Determine the (X, Y) coordinate at the center of the cell enclosing the given text.  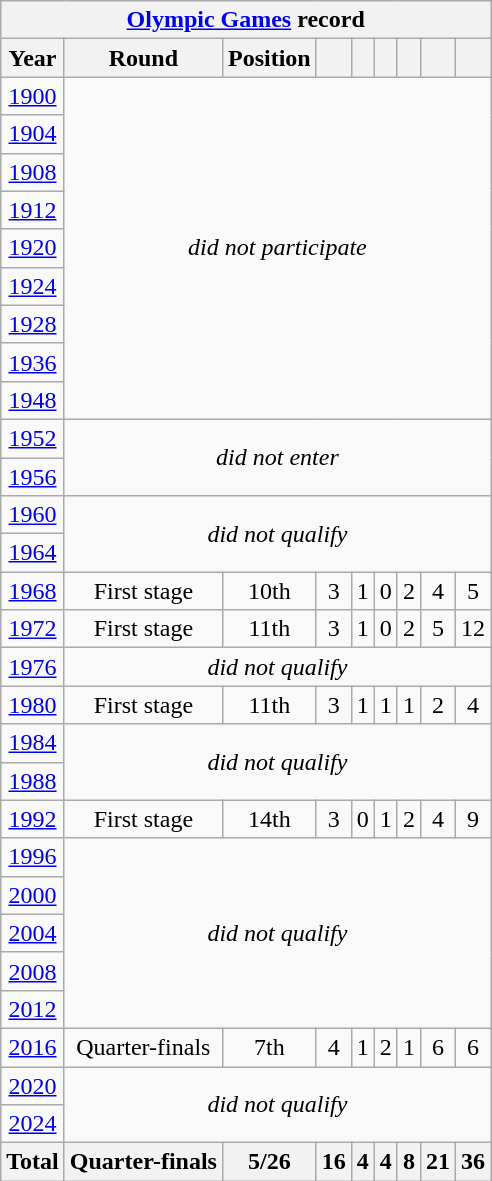
did not participate (277, 248)
2016 (33, 1047)
36 (474, 1162)
7th (269, 1047)
9 (474, 819)
5/26 (269, 1162)
1952 (33, 438)
1964 (33, 553)
1912 (33, 210)
1976 (33, 667)
Year (33, 58)
1900 (33, 96)
1984 (33, 743)
16 (334, 1162)
Position (269, 58)
1904 (33, 134)
1988 (33, 781)
Total (33, 1162)
10th (269, 591)
1928 (33, 324)
1920 (33, 248)
Round (143, 58)
1936 (33, 362)
14th (269, 819)
2024 (33, 1124)
Olympic Games record (246, 20)
1968 (33, 591)
2020 (33, 1085)
2008 (33, 971)
1948 (33, 400)
1956 (33, 477)
2012 (33, 1009)
1996 (33, 857)
1980 (33, 705)
1908 (33, 172)
2004 (33, 933)
21 (438, 1162)
1972 (33, 629)
2000 (33, 895)
8 (408, 1162)
1960 (33, 515)
1924 (33, 286)
did not enter (277, 457)
1992 (33, 819)
12 (474, 629)
